Return [X, Y] of the center of cell containing provided text 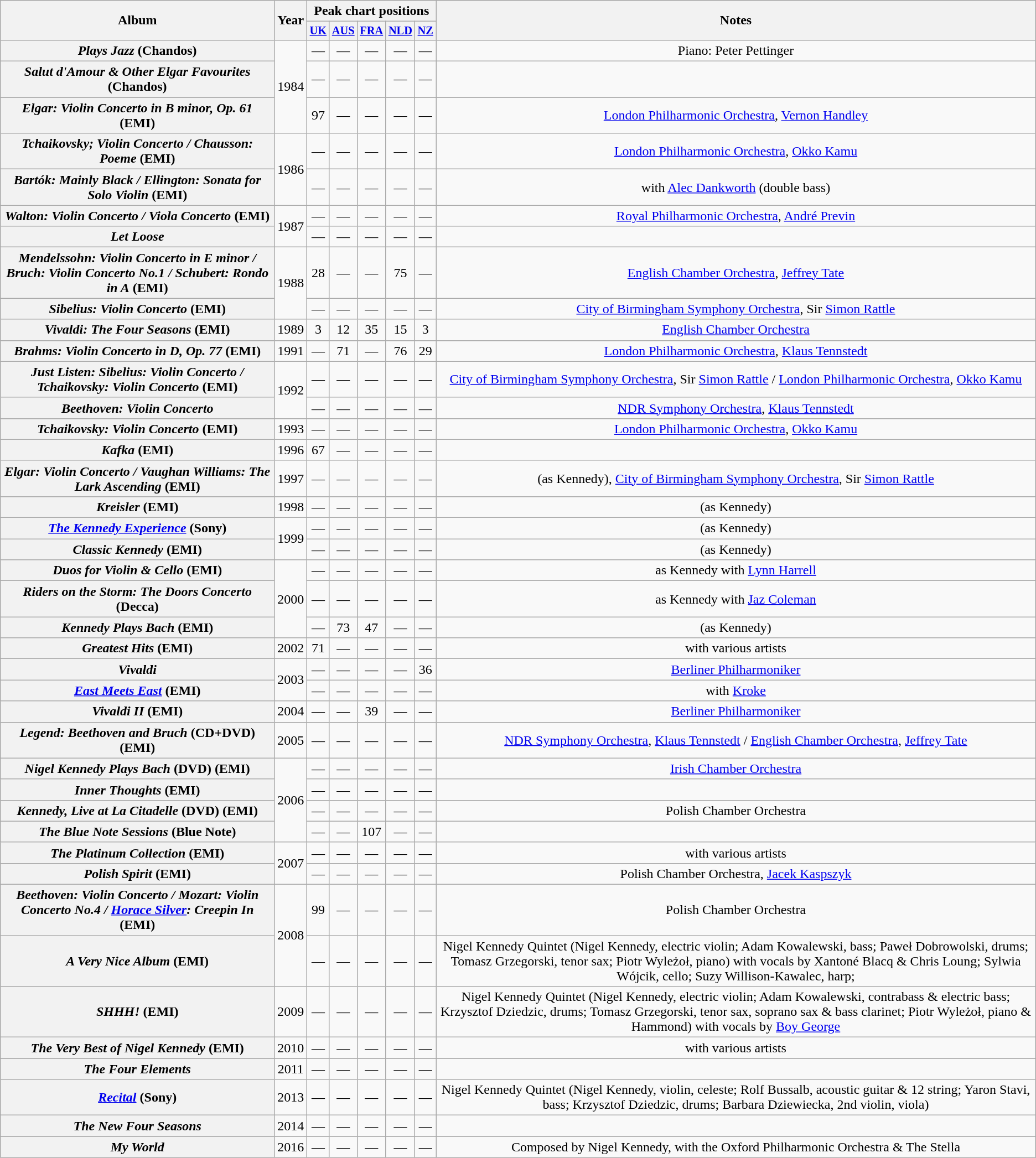
The Blue Note Sessions (Blue Note) [137, 832]
1996 [291, 450]
Mendelssohn: Violin Concerto in E minor / Bruch: Violin Concerto No.1 / Schubert: Rondo in A (EMI) [137, 273]
with Alec Dankworth (double bass) [736, 187]
The Platinum Collection (EMI) [137, 853]
Kennedy, Live at La Citadelle (DVD) (EMI) [137, 811]
1989 [291, 330]
NZ [426, 31]
Walton: Violin Concerto / Viola Concerto (EMI) [137, 216]
Year [291, 20]
Greatest Hits (EMI) [137, 648]
1993 [291, 429]
Inner Thoughts (EMI) [137, 790]
2000 [291, 599]
NDR Symphony Orchestra, Klaus Tennstedt / English Chamber Orchestra, Jeffrey Tate [736, 740]
1999 [291, 539]
London Philharmonic Orchestra, Klaus Tennstedt [736, 351]
73 [343, 627]
AUS [343, 31]
67 [318, 450]
1986 [291, 169]
75 [401, 273]
English Chamber Orchestra, Jeffrey Tate [736, 273]
97 [318, 115]
47 [371, 627]
NDR Symphony Orchestra, Klaus Tennstedt [736, 408]
28 [318, 273]
29 [426, 351]
Plays Jazz (Chandos) [137, 50]
1991 [291, 351]
Piano: Peter Pettinger [736, 50]
15 [401, 330]
East Meets East (EMI) [137, 690]
Irish Chamber Orchestra [736, 768]
1998 [291, 507]
UK [318, 31]
36 [426, 669]
My World [137, 1147]
1997 [291, 478]
Brahms: Violin Concerto in D, Op. 77 (EMI) [137, 351]
Tchaikovsky; Violin Concerto / Chausson: Poeme (EMI) [137, 152]
Tchaikovsky: Violin Concerto (EMI) [137, 429]
Elgar: Violin Concerto / Vaughan Williams: The Lark Ascending (EMI) [137, 478]
(as Kennedy), City of Birmingham Symphony Orchestra, Sir Simon Rattle [736, 478]
City of Birmingham Symphony Orchestra, Sir Simon Rattle / London Philharmonic Orchestra, Okko Kamu [736, 380]
2011 [291, 1069]
SHHH! (EMI) [137, 1012]
Beethoven: Violin Concerto / Mozart: Violin Concerto No.4 / Horace Silver: Creepin In (EMI) [137, 910]
as Kennedy with Jaz Coleman [736, 599]
2009 [291, 1012]
Classic Kennedy (EMI) [137, 549]
76 [401, 351]
The New Four Seasons [137, 1126]
Sibelius: Violin Concerto (EMI) [137, 309]
2013 [291, 1098]
2007 [291, 863]
A Very Nice Album (EMI) [137, 961]
1988 [291, 283]
as Kennedy with Lynn Harrell [736, 570]
London Philharmonic Orchestra, Vernon Handley [736, 115]
FRA [371, 31]
City of Birmingham Symphony Orchestra, Sir Simon Rattle [736, 309]
Beethoven: Violin Concerto [137, 408]
2008 [291, 936]
2002 [291, 648]
The Four Elements [137, 1069]
1987 [291, 226]
1992 [291, 390]
39 [371, 712]
Royal Philharmonic Orchestra, André Previn [736, 216]
Peak chart positions [372, 11]
Polish Spirit (EMI) [137, 874]
Vivaldi II (EMI) [137, 712]
Duos for Violin & Cello (EMI) [137, 570]
with Kroke [736, 690]
Riders on the Storm: The Doors Concerto (Decca) [137, 599]
12 [343, 330]
The Kennedy Experience (Sony) [137, 528]
English Chamber Orchestra [736, 330]
Vivaldi [137, 669]
Vivaldi: The Four Seasons (EMI) [137, 330]
Just Listen: Sibelius: Violin Concerto / Tchaikovsky: Violin Concerto (EMI) [137, 380]
Kafka (EMI) [137, 450]
Composed by Nigel Kennedy, with the Oxford Philharmonic Orchestra & The Stella [736, 1147]
Album [137, 20]
1984 [291, 86]
99 [318, 910]
2006 [291, 800]
The Very Best of Nigel Kennedy (EMI) [137, 1048]
35 [371, 330]
Kennedy Plays Bach (EMI) [137, 627]
Nigel Kennedy Plays Bach (DVD) (EMI) [137, 768]
2005 [291, 740]
Recital (Sony) [137, 1098]
Polish Chamber Orchestra, Jacek Kaspszyk [736, 874]
2010 [291, 1048]
2016 [291, 1147]
2014 [291, 1126]
2004 [291, 712]
107 [371, 832]
Elgar: Violin Concerto in B minor, Op. 61 (EMI) [137, 115]
2003 [291, 680]
NLD [401, 31]
Bartók: Mainly Black / Ellington: Sonata for Solo Violin (EMI) [137, 187]
Legend: Beethoven and Bruch (CD+DVD) (EMI) [137, 740]
Notes [736, 20]
Kreisler (EMI) [137, 507]
Let Loose [137, 237]
Salut d'Amour & Other Elgar Favourites (Chandos) [137, 80]
